Detect which cell encompasses the target text, then output its (X, Y) center coordinate. 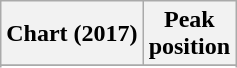
Chart (2017) (72, 34)
Peak position (189, 34)
